Determine the (x, y) coordinate at the center of the cell enclosing the given text.  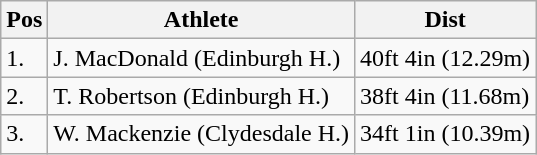
3. (24, 134)
1. (24, 58)
38ft 4in (11.68m) (446, 96)
Dist (446, 20)
40ft 4in (12.29m) (446, 58)
J. MacDonald (Edinburgh H.) (202, 58)
W. Mackenzie (Clydesdale H.) (202, 134)
T. Robertson (Edinburgh H.) (202, 96)
Athlete (202, 20)
Pos (24, 20)
2. (24, 96)
34ft 1in (10.39m) (446, 134)
